Return the [x, y] coordinate for the center point of the cell that contains the specified text.  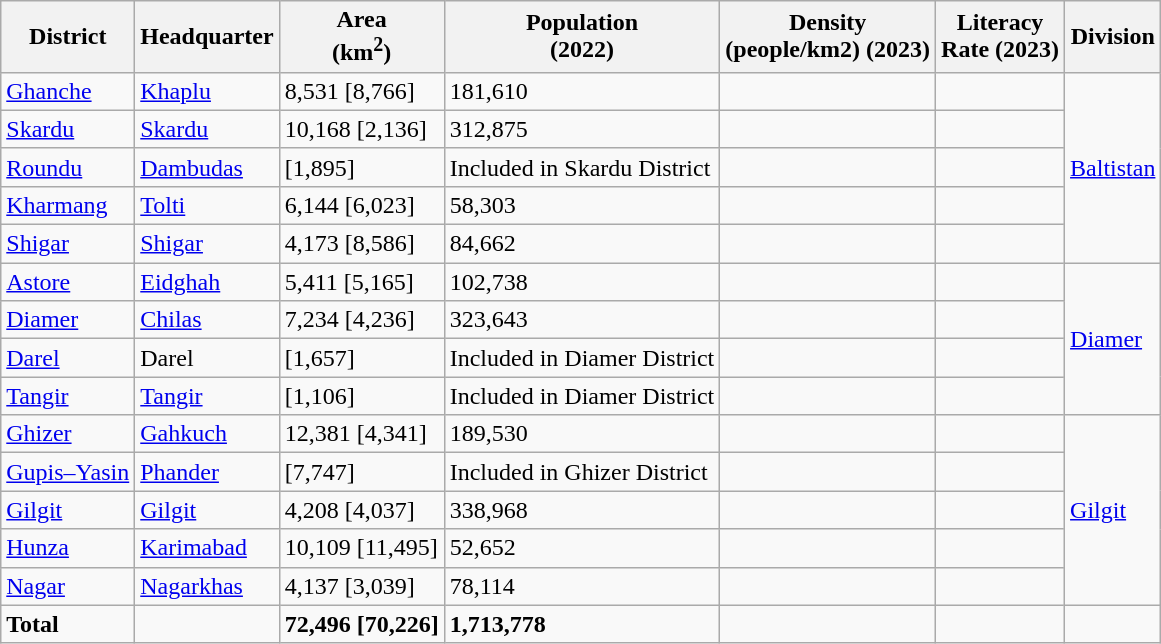
Hunza [68, 548]
Phander [207, 472]
84,662 [582, 244]
181,610 [582, 91]
District [68, 37]
10,109 [11,495] [362, 548]
Population(2022) [582, 37]
[1,895] [362, 167]
72,496 [70,226] [362, 624]
Nagarkhas [207, 586]
Baltistan [1113, 167]
12,381 [4,341] [362, 434]
LiteracyRate (2023) [1000, 37]
323,643 [582, 320]
Chilas [207, 320]
Eidghah [207, 282]
Karimabad [207, 548]
Khaplu [207, 91]
Ghanche [68, 91]
Division [1113, 37]
189,530 [582, 434]
Included in Skardu District [582, 167]
[1,657] [362, 358]
Gupis–Yasin [68, 472]
Density(people/km2) (2023) [828, 37]
58,303 [582, 205]
Dambudas [207, 167]
10,168 [2,136] [362, 129]
Kharmang [68, 205]
338,968 [582, 510]
Gahkuch [207, 434]
[7,747] [362, 472]
4,173 [8,586] [362, 244]
1,713,778 [582, 624]
Area(km2) [362, 37]
Ghizer [68, 434]
8,531 [8,766] [362, 91]
7,234 [4,236] [362, 320]
Total [68, 624]
4,137 [3,039] [362, 586]
[1,106] [362, 396]
Roundu [68, 167]
4,208 [4,037] [362, 510]
102,738 [582, 282]
Nagar [68, 586]
312,875 [582, 129]
Included in Ghizer District [582, 472]
78,114 [582, 586]
5,411 [5,165] [362, 282]
6,144 [6,023] [362, 205]
Astore [68, 282]
Tolti [207, 205]
52,652 [582, 548]
Headquarter [207, 37]
